Return the (x, y) coordinate for the center point of the cell that contains the specified text.  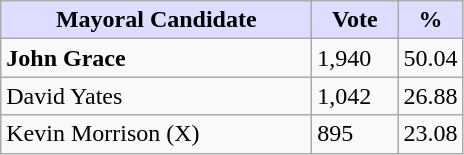
26.88 (430, 96)
50.04 (430, 58)
Kevin Morrison (X) (156, 134)
John Grace (156, 58)
23.08 (430, 134)
% (430, 20)
Mayoral Candidate (156, 20)
Vote (355, 20)
1,042 (355, 96)
David Yates (156, 96)
895 (355, 134)
1,940 (355, 58)
